Detect which cell encompasses the target text, then output its (x, y) center coordinate. 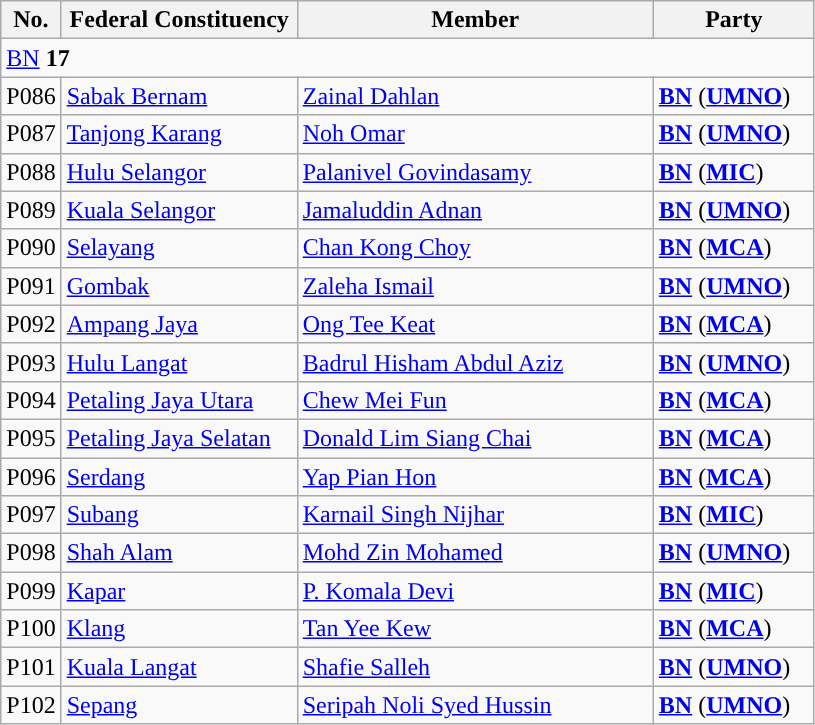
P088 (31, 172)
Kapar (179, 591)
P. Komala Devi (475, 591)
Chan Kong Choy (475, 248)
P094 (31, 400)
Shafie Salleh (475, 667)
P096 (31, 477)
P097 (31, 515)
Member (475, 20)
Seripah Noli Syed Hussin (475, 705)
Hulu Selangor (179, 172)
Tan Yee Kew (475, 629)
Party (734, 20)
Palanivel Govindasamy (475, 172)
Ampang Jaya (179, 324)
P099 (31, 591)
Serdang (179, 477)
Mohd Zin Mohamed (475, 553)
Yap Pian Hon (475, 477)
BN 17 (408, 58)
P092 (31, 324)
P091 (31, 286)
Kuala Langat (179, 667)
Donald Lim Siang Chai (475, 438)
Selayang (179, 248)
Hulu Langat (179, 362)
Shah Alam (179, 553)
Kuala Selangor (179, 210)
P086 (31, 96)
Chew Mei Fun (475, 400)
Ong Tee Keat (475, 324)
P100 (31, 629)
Zainal Dahlan (475, 96)
Zaleha Ismail (475, 286)
P098 (31, 553)
Badrul Hisham Abdul Aziz (475, 362)
P087 (31, 134)
Petaling Jaya Selatan (179, 438)
Klang (179, 629)
Noh Omar (475, 134)
Karnail Singh Nijhar (475, 515)
P089 (31, 210)
Sepang (179, 705)
Tanjong Karang (179, 134)
P101 (31, 667)
Subang (179, 515)
Sabak Bernam (179, 96)
Gombak (179, 286)
P102 (31, 705)
Jamaluddin Adnan (475, 210)
P095 (31, 438)
P090 (31, 248)
Petaling Jaya Utara (179, 400)
Federal Constituency (179, 20)
P093 (31, 362)
No. (31, 20)
